Scan for the cell matching the given text and deliver its (X, Y) coordinate at center. 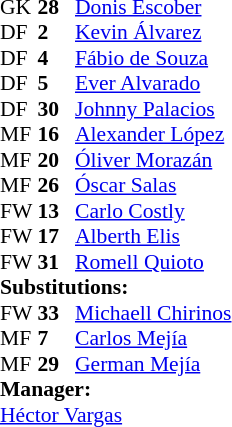
Manager: (116, 389)
Óliver Morazán (153, 160)
17 (57, 237)
29 (57, 364)
German Mejía (153, 364)
26 (57, 185)
Fábio de Souza (153, 58)
Carlos Mejía (153, 339)
4 (57, 58)
Carlo Costly (153, 211)
20 (57, 160)
13 (57, 211)
Substitutions: (116, 287)
Ever Alvarado (153, 83)
2 (57, 33)
Kevin Álvarez (153, 33)
16 (57, 135)
33 (57, 313)
30 (57, 109)
Johnny Palacios (153, 109)
Michaell Chirinos (153, 313)
31 (57, 262)
Alexander López (153, 135)
Alberth Elis (153, 237)
5 (57, 83)
Óscar Salas (153, 185)
Romell Quioto (153, 262)
7 (57, 339)
